Pinpoint the cell where the given text exists, returning its (x, y) midpoint coordinate. 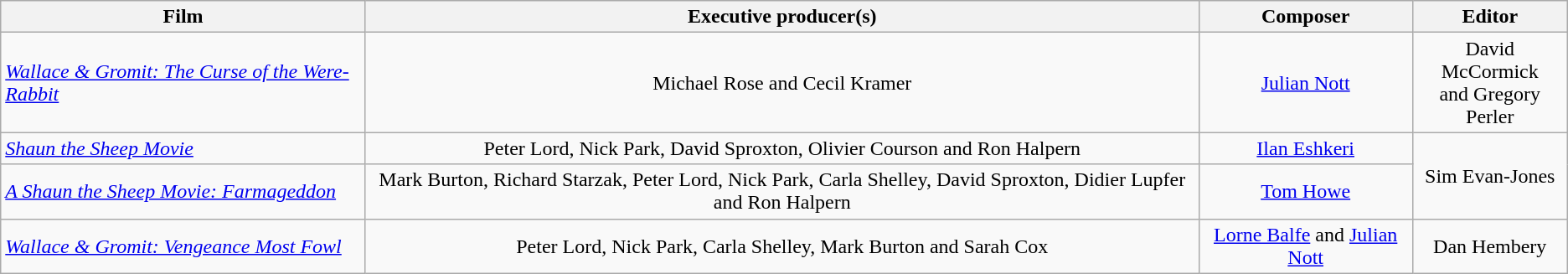
Ilan Eshkeri (1305, 148)
Wallace & Gromit: Vengeance Most Fowl (183, 246)
David McCormickand Gregory Perler (1489, 82)
Mark Burton, Richard Starzak, Peter Lord, Nick Park, Carla Shelley, David Sproxton, Didier Lupfer and Ron Halpern (782, 191)
Executive producer(s) (782, 17)
Peter Lord, Nick Park, Carla Shelley, Mark Burton and Sarah Cox (782, 246)
Dan Hembery (1489, 246)
Shaun the Sheep Movie (183, 148)
Composer (1305, 17)
Wallace & Gromit: The Curse of the Were-Rabbit (183, 82)
Tom Howe (1305, 191)
Lorne Balfe and Julian Nott (1305, 246)
Editor (1489, 17)
Peter Lord, Nick Park, David Sproxton, Olivier Courson and Ron Halpern (782, 148)
A Shaun the Sheep Movie: Farmageddon (183, 191)
Film (183, 17)
Sim Evan-Jones (1489, 176)
Julian Nott (1305, 82)
Michael Rose and Cecil Kramer (782, 82)
